Determine the [x, y] coordinate at the center of the cell enclosing the given text.  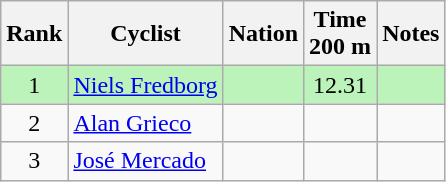
Cyclist [146, 34]
José Mercado [146, 161]
3 [34, 161]
Time200 m [340, 34]
Notes [411, 34]
Niels Fredborg [146, 85]
Alan Grieco [146, 123]
Nation [263, 34]
12.31 [340, 85]
1 [34, 85]
2 [34, 123]
Rank [34, 34]
